Determine the (x, y) coordinate at the center of the cell enclosing the given text.  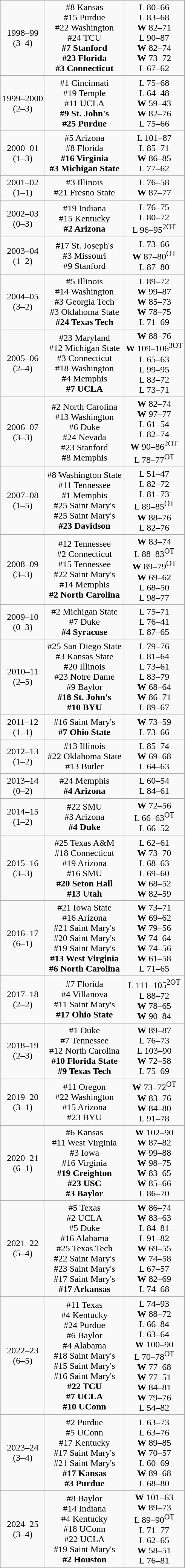
1998–99 (3–4) (23, 38)
L 76–58W 87–77 (154, 188)
L 80–66L 83–68W 82–71L 90–87W 82–74W 73–72L 67–62 (154, 38)
2003–04(1–2) (23, 256)
L 75–71L 76–41L 87–65 (154, 622)
L 75–68L 64–48W 59–43W 82–76L 75–66 (154, 103)
#25 San Diego State#3 Kansas State#20 Illinois#23 Notre Dame#9 Baylor#18 St. John's#10 BYU (84, 677)
#23 Maryland#12 Michigan State#3 Connecticut#18 Washington#4 Memphis#7 UCLA (84, 363)
2010–11(2–5) (23, 677)
W 101–63W 89–73L 89–90OTL 71–77L 62–65W 58–51L 76–81 (154, 1529)
W 88–76W 109–1063OTL 65–63L 99–95L 83–72L 73–71 (154, 363)
W 86–74W 83–63L 84–81L 91–82W 69–55W 74–58L 67–57W 82–69L 74–68 (154, 1249)
#25 Texas A&M#18 Connecticut#19 Arizona#16 SMU#20 Seton Hall#13 Utah (84, 868)
2009–10(0–3) (23, 622)
#1 Duke#7 Tennessee#12 North Carolina#10 Florida State#9 Texas Tech (84, 1051)
L 62–61W 73–70L 68–63L 69–60W 68–52W 82–59 (154, 868)
2004–05(3–2) (23, 302)
#5 Illinois#14 Washington#3 Georgia Tech#3 Oklahoma State#24 Texas Tech (84, 302)
W 83–74L 88–83OTW 89–79OTW 69–62L 68–50L 98–77 (154, 569)
2005–06(2–4) (23, 363)
#5 Arizona#8 Florida#16 Virginia#3 Michigan State (84, 153)
#21 Iowa State#16 Arizona#21 Saint Mary's#20 Saint Mary's#19 Saint Mary's#13 West Virginia#6 North Carolina (84, 938)
2019–20(3–1) (23, 1102)
2018–19(2–3) (23, 1051)
#1 Cincinnati#19 Temple#11 UCLA#9 St. John's#25 Purdue (84, 103)
W 89–87L 76–73L 103–90W 72–58L 75–69 (154, 1051)
#8 Kansas#15 Purdue#22 Washington#24 TCU#7 Stanford#23 Florida#3 Connecticut (84, 38)
2008–09(3–3) (23, 569)
#17 St. Joseph's#3 Missouri#9 Stanford (84, 256)
2007–08(1–5) (23, 501)
2017–18(2–2) (23, 999)
L 79–76L 81–64L 73–61L 83–79W 68–64W 86–71L 89–67 (154, 677)
#2 Michigan State#7 Duke#4 Syracuse (84, 622)
2020–21(6–1) (23, 1163)
L 60–54L 84–61 (154, 786)
L 101–87L 85–71W 86–85L 77–62 (154, 153)
1999–2000(2–3) (23, 103)
#13 Illinois#22 Oklahoma State#13 Butler (84, 757)
W 73–59L 73–66 (154, 727)
L 85–74W 69–68L 64–63 (154, 757)
#7 Florida#4 Villanova#11 Saint Mary's#17 Ohio State (84, 999)
#8 Baylor#14 Indiana#4 Kentucky#18 UConn#22 UCLA#19 Saint Mary's#2 Houston (84, 1529)
2016–17(6–1) (23, 938)
2006–07(3–3) (23, 432)
2024–25(3–4) (23, 1529)
2021–22(5–4) (23, 1249)
2022–23(6–5) (23, 1356)
L 51–47L 82–72L 81–73L 89–85OTW 88–76L 82–76 (154, 501)
#2 North Carolina#13 Washington#6 Duke#24 Nevada#23 Stanford#8 Memphis (84, 432)
L 63–73L 63–76W 89–85W 70–57L 60–69W 89–68L 68–80 (154, 1452)
L 74–93W 88–72L 66–84L 63–64W 100–90L 70–78OTW 77–68W 77–51W 84–81W 79–76L 54–82 (154, 1356)
#11 Oregon#22 Washington#15 Arizona#23 BYU (84, 1102)
#6 Kansas#11 West Virginia#3 Iowa#16 Virginia#19 Creighton#23 USC#3 Baylor (84, 1163)
2013–14(0–2) (23, 786)
2012–13(1–2) (23, 757)
L 89–72W 99–87W 85–73W 78–75L 71–69 (154, 302)
W 82–74W 97–77L 61–54L 82–74W 90–862OTL 78–77OT (154, 432)
#8 Washington State#11 Tennessee#1 Memphis#25 Saint Mary's#25 Saint Mary's#23 Davidson (84, 501)
#5 Texas#2 UCLA#5 Duke#16 Alabama#25 Texas Tech#22 Saint Mary's#23 Saint Mary's#17 Saint Mary's#17 Arkansas (84, 1249)
#2 Purdue#5 UConn#17 Kentucky#17 Saint Mary's#21 Saint Mary's#17 Kansas#3 Purdue (84, 1452)
2015–16(3–3) (23, 868)
#11 Texas#4 Kentucky#24 Purdue#6 Baylor#4 Alabama#18 Saint Mary's#15 Saint Mary's#16 Saint Mary's#22 TCU#7 UCLA#10 UConn (84, 1356)
L 76–75L 80–72L 96–952OT (154, 218)
2000–01(1–3) (23, 153)
#24 Memphis#4 Arizona (84, 786)
#22 SMU#3 Arizona#4 Duke (84, 817)
W 102–90W 87–82 W 99–88 W 98–75W 83–65W 85–66L 86–70 (154, 1163)
W 73–71W 69–62W 79–56W 74–64W 74–56W 61–58L 71–65 (154, 938)
L 111–1052OTL 88–72W 78–65W 90–84 (154, 999)
W 73–72OTW 83–76W 84–80L 91–78 (154, 1102)
#12 Tennessee#2 Connecticut#15 Tennessee#22 Saint Mary's#14 Memphis#2 North Carolina (84, 569)
2023–24(3–4) (23, 1452)
2014–15(1–2) (23, 817)
2011–12(1–1) (23, 727)
2001–02(1–1) (23, 188)
#19 Indiana#15 Kentucky#2 Arizona (84, 218)
2002–03(0–3) (23, 218)
#16 Saint Mary's#7 Ohio State (84, 727)
#3 Illinois#21 Fresno State (84, 188)
L 73–66W 87–80OTL 87–80 (154, 256)
W 72–56L 66–63OTL 66–52 (154, 817)
